Provide the [x, y] coordinate of the cell's center where the given text is located.  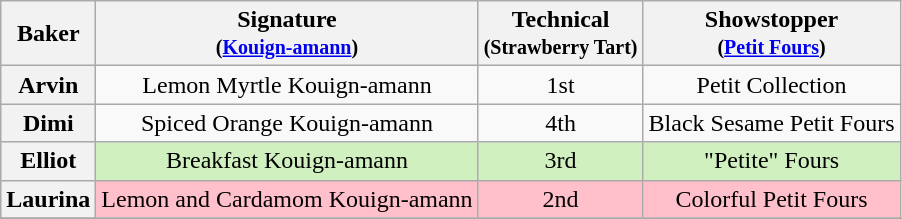
Colorful Petit Fours [772, 199]
3rd [560, 161]
"Petite" Fours [772, 161]
Lemon and Cardamom Kouign-amann [287, 199]
1st [560, 85]
Laurina [48, 199]
Dimi [48, 123]
Signature(Kouign-amann) [287, 34]
Baker [48, 34]
4th [560, 123]
Black Sesame Petit Fours [772, 123]
Arvin [48, 85]
Showstopper(Petit Fours) [772, 34]
Spiced Orange Kouign-amann [287, 123]
Lemon Myrtle Kouign-amann [287, 85]
Elliot [48, 161]
Technical(Strawberry Tart) [560, 34]
Breakfast Kouign-amann [287, 161]
2nd [560, 199]
Petit Collection [772, 85]
